Capture the cell that displays the provided text and extract its (X, Y) central coordinate. 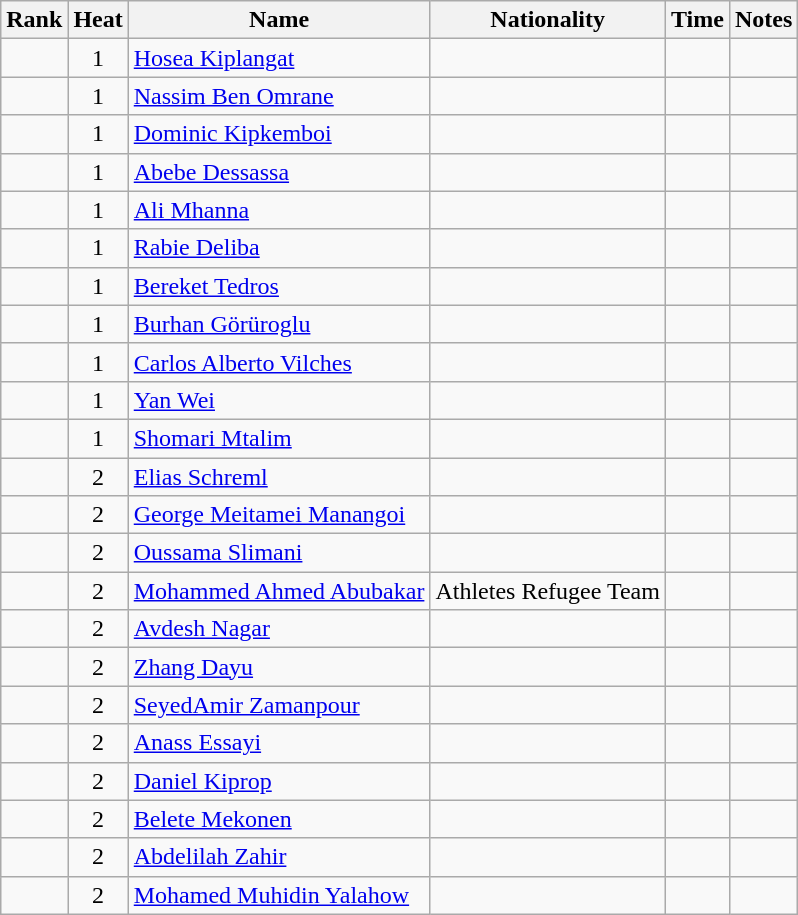
Yan Wei (279, 400)
Mohammed Ahmed Abubakar (279, 591)
Time (697, 20)
Anass Essayi (279, 743)
Carlos Alberto Vilches (279, 362)
Athletes Refugee Team (548, 591)
Ali Mhanna (279, 210)
Mohamed Muhidin Yalahow (279, 895)
Avdesh Nagar (279, 629)
Abdelilah Zahir (279, 857)
Rank (34, 20)
Dominic Kipkemboi (279, 134)
Zhang Dayu (279, 667)
Hosea Kiplangat (279, 58)
Elias Schreml (279, 477)
Abebe Dessassa (279, 172)
Shomari Mtalim (279, 438)
Name (279, 20)
Belete Mekonen (279, 819)
Rabie Deliba (279, 248)
George Meitamei Manangoi (279, 515)
Nationality (548, 20)
Nassim Ben Omrane (279, 96)
Daniel Kiprop (279, 781)
Oussama Slimani (279, 553)
Bereket Tedros (279, 286)
Notes (763, 20)
SeyedAmir Zamanpour (279, 705)
Burhan Görüroglu (279, 324)
Heat (98, 20)
